Detect which cell encompasses the target text, then output its [x, y] center coordinate. 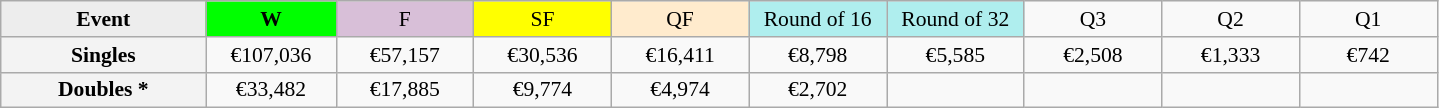
F [405, 19]
Q2 [1231, 19]
€17,885 [405, 90]
€16,411 [680, 55]
€2,702 [818, 90]
Doubles * [104, 90]
€30,536 [543, 55]
Q1 [1368, 19]
€2,508 [1093, 55]
Singles [104, 55]
QF [680, 19]
€1,333 [1231, 55]
€742 [1368, 55]
€5,585 [955, 55]
SF [543, 19]
Q3 [1093, 19]
Round of 16 [818, 19]
€9,774 [543, 90]
€33,482 [271, 90]
€4,974 [680, 90]
€57,157 [405, 55]
€8,798 [818, 55]
€107,036 [271, 55]
Event [104, 19]
Round of 32 [955, 19]
W [271, 19]
